Return [x, y] of the center of cell containing provided text 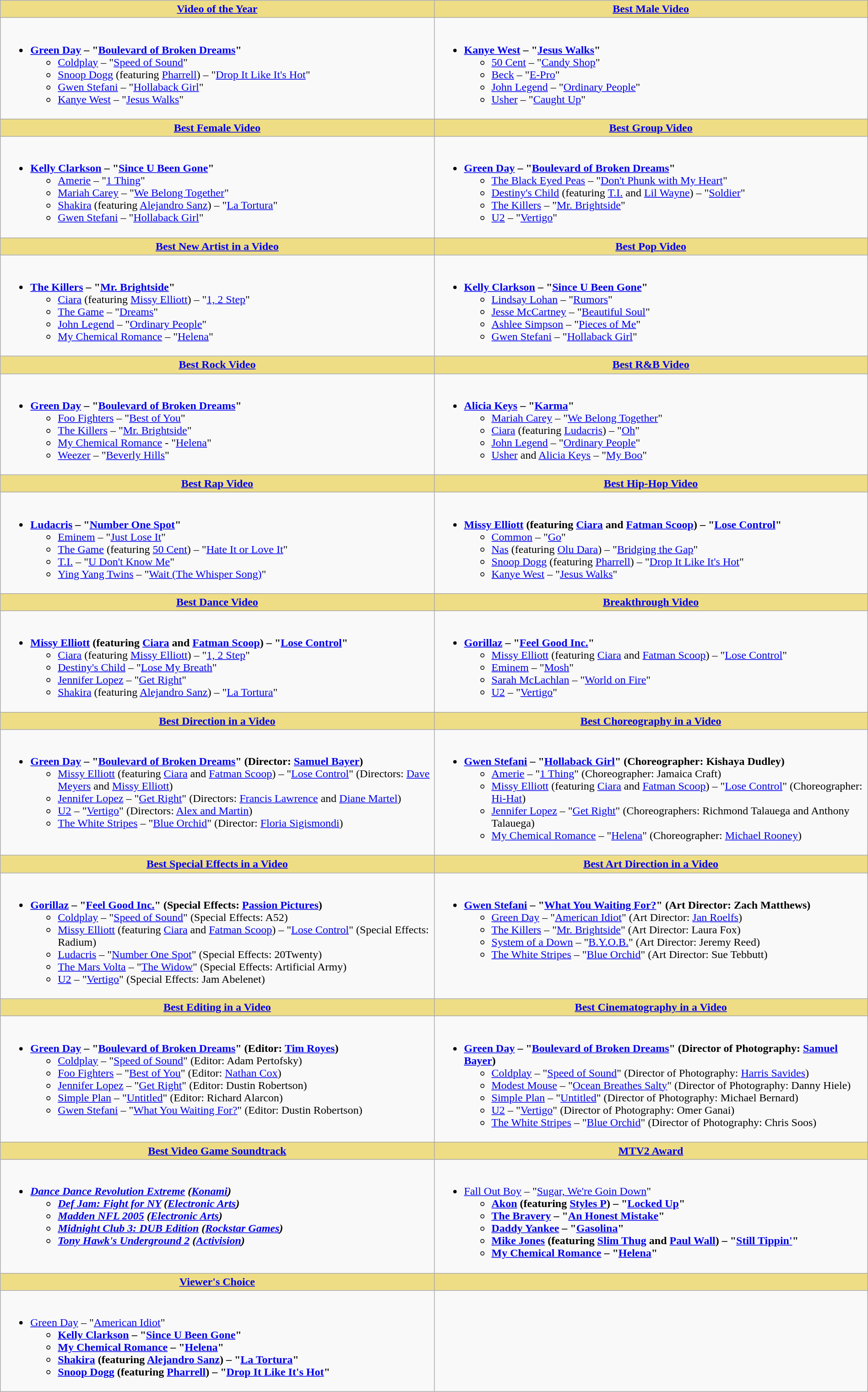
Kanye West – "Jesus Walks"50 Cent – "Candy Shop"Beck – "E-Pro"John Legend – "Ordinary People"Usher – "Caught Up" [651, 69]
Best New Artist in a Video [217, 246]
Best Male Video [651, 9]
Best Choreography in a Video [651, 721]
Breakthrough Video [651, 602]
Best Editing in a Video [217, 1007]
Best Video Game Soundtrack [217, 1151]
Best Art Direction in a Video [651, 864]
Best Special Effects in a Video [217, 864]
Best Rock Video [217, 365]
Best Hip-Hop Video [651, 483]
Best Rap Video [217, 483]
Best Dance Video [217, 602]
Best Female Video [217, 128]
Best Pop Video [651, 246]
Video of the Year [217, 9]
Best Direction in a Video [217, 721]
Viewer's Choice [217, 1282]
Best Cinematography in a Video [651, 1007]
Best R&B Video [651, 365]
MTV2 Award [651, 1151]
Best Group Video [651, 128]
